Provide the (x, y) coordinate of the cell's center where the given text is located.  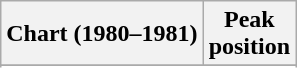
Peakposition (249, 34)
Chart (1980–1981) (102, 34)
